Scan for the cell matching the given text and deliver its [X, Y] coordinate at center. 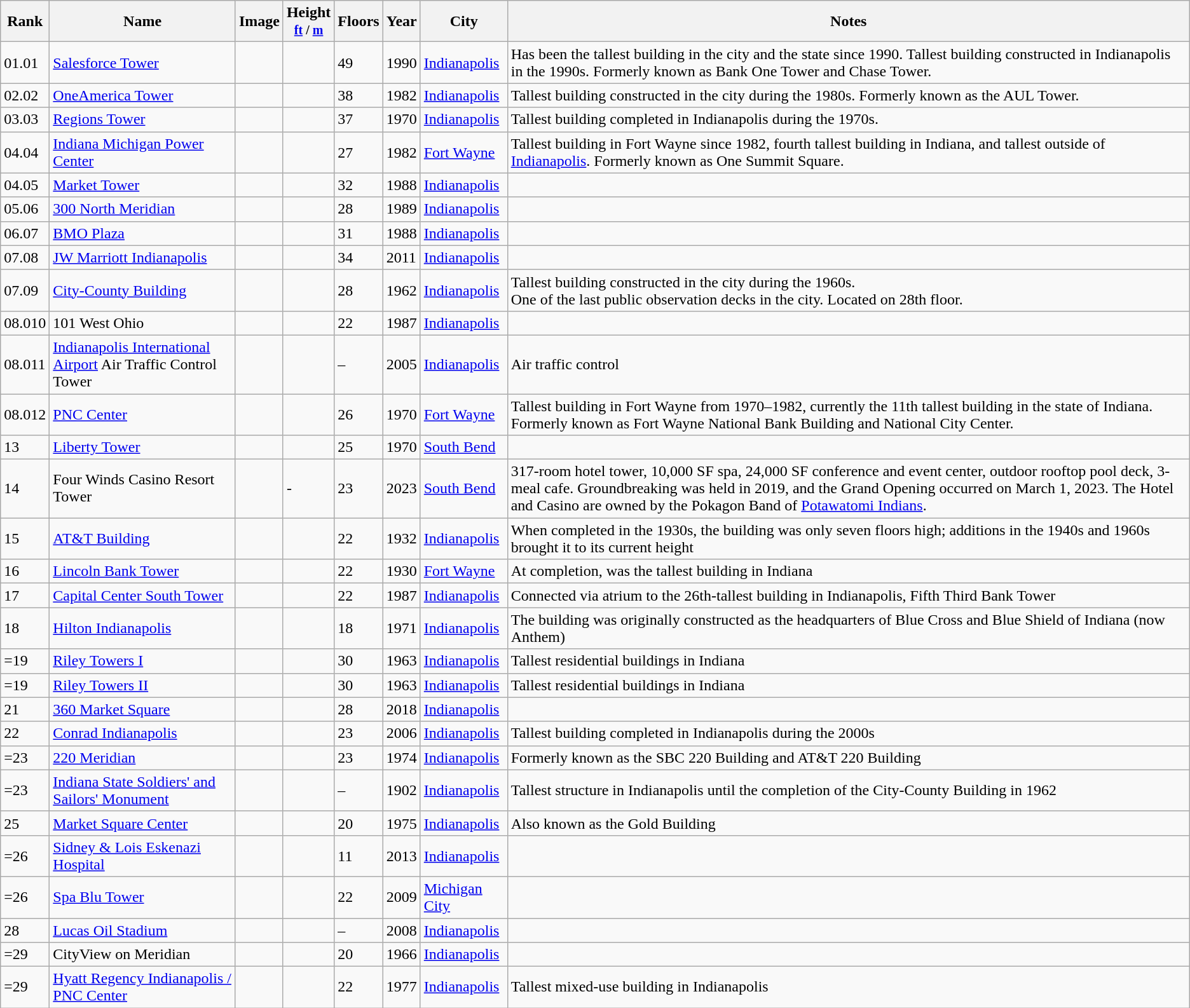
Indiana State Soldiers' and Sailors' Monument [142, 791]
1977 [402, 988]
05.06 [25, 209]
At completion, was the tallest building in Indiana [848, 571]
Spa Blu Tower [142, 897]
1930 [402, 571]
2006 [402, 733]
1902 [402, 791]
101 West Ohio [142, 323]
Image [259, 22]
2005 [402, 364]
17 [25, 596]
Also known as the Gold Building [848, 823]
1962 [402, 290]
2008 [402, 930]
Tallest building completed in Indianapolis during the 1970s. [848, 119]
Formerly known as the SBC 220 Building and AT&T 220 Building [848, 758]
Four Winds Casino Resort Tower [142, 489]
06.07 [25, 233]
04.05 [25, 185]
Hyatt Regency Indianapolis / PNC Center [142, 988]
2011 [402, 257]
15 [25, 539]
Lincoln Bank Tower [142, 571]
01.01 [25, 62]
37 [359, 119]
Connected via atrium to the 26th-tallest building in Indianapolis, Fifth Third Bank Tower [848, 596]
Regions Tower [142, 119]
Market Square Center [142, 823]
Heightft / m [308, 22]
2013 [402, 855]
04.04 [25, 153]
Riley Towers I [142, 661]
- [308, 489]
CityView on Meridian [142, 955]
Sidney & Lois Eskenazi Hospital [142, 855]
14 [25, 489]
1989 [402, 209]
1932 [402, 539]
03.03 [25, 119]
49 [359, 62]
26 [359, 414]
City-County Building [142, 290]
11 [359, 855]
27 [359, 153]
Floors [359, 22]
When completed in the 1930s, the building was only seven floors high; additions in the 1940s and 1960s brought it to its current height [848, 539]
38 [359, 95]
Tallest structure in Indianapolis until the completion of the City-County Building in 1962 [848, 791]
AT&T Building [142, 539]
Tallest building constructed in the city during the 1960s.One of the last public observation decks in the city. Located on 28th floor. [848, 290]
Tallest building constructed in the city during the 1980s. Formerly known as the AUL Tower. [848, 95]
1966 [402, 955]
2023 [402, 489]
Indiana Michigan Power Center [142, 153]
Michigan City [464, 897]
City [464, 22]
07.09 [25, 290]
Tallest mixed-use building in Indianapolis [848, 988]
Rank [25, 22]
Hilton Indianapolis [142, 628]
Riley Towers II [142, 685]
21 [25, 709]
Market Tower [142, 185]
02.02 [25, 95]
31 [359, 233]
Notes [848, 22]
Capital Center South Tower [142, 596]
13 [25, 447]
JW Marriott Indianapolis [142, 257]
Salesforce Tower [142, 62]
BMO Plaza [142, 233]
220 Meridian [142, 758]
Year [402, 22]
Tallest building completed in Indianapolis during the 2000s [848, 733]
08.011 [25, 364]
1974 [402, 758]
2009 [402, 897]
1990 [402, 62]
08.010 [25, 323]
1975 [402, 823]
07.08 [25, 257]
2018 [402, 709]
300 North Meridian [142, 209]
Indianapolis International Airport Air Traffic Control Tower [142, 364]
Conrad Indianapolis [142, 733]
32 [359, 185]
Liberty Tower [142, 447]
Air traffic control [848, 364]
08.012 [25, 414]
The building was originally constructed as the headquarters of Blue Cross and Blue Shield of Indiana (now Anthem) [848, 628]
16 [25, 571]
34 [359, 257]
OneAmerica Tower [142, 95]
Lucas Oil Stadium [142, 930]
1971 [402, 628]
PNC Center [142, 414]
Name [142, 22]
360 Market Square [142, 709]
